Capture the cell that displays the provided text and extract its [x, y] central coordinate. 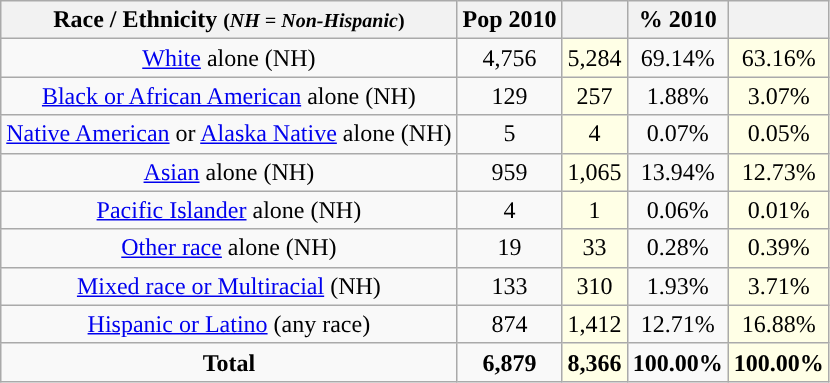
Mixed race or Multiracial (NH) [229, 286]
8,366 [594, 362]
959 [510, 172]
3.71% [778, 286]
0.06% [678, 210]
69.14% [678, 58]
1.93% [678, 286]
16.88% [778, 324]
12.73% [778, 172]
% 2010 [678, 20]
129 [510, 96]
1.88% [678, 96]
White alone (NH) [229, 58]
4,756 [510, 58]
Race / Ethnicity (NH = Non-Hispanic) [229, 20]
Native American or Alaska Native alone (NH) [229, 134]
Hispanic or Latino (any race) [229, 324]
5 [510, 134]
13.94% [678, 172]
Pacific Islander alone (NH) [229, 210]
0.07% [678, 134]
3.07% [778, 96]
1,065 [594, 172]
12.71% [678, 324]
0.39% [778, 248]
0.05% [778, 134]
1 [594, 210]
19 [510, 248]
1,412 [594, 324]
33 [594, 248]
Pop 2010 [510, 20]
5,284 [594, 58]
310 [594, 286]
0.01% [778, 210]
0.28% [678, 248]
133 [510, 286]
63.16% [778, 58]
Total [229, 362]
6,879 [510, 362]
Asian alone (NH) [229, 172]
257 [594, 96]
Black or African American alone (NH) [229, 96]
Other race alone (NH) [229, 248]
874 [510, 324]
